Capture the cell that displays the provided text and extract its [X, Y] central coordinate. 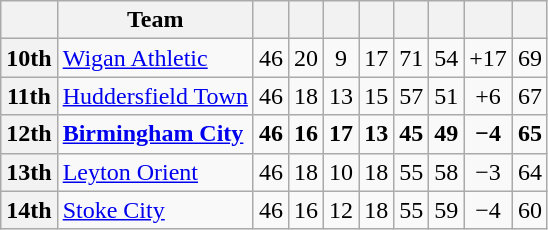
−3 [488, 172]
13th [29, 172]
12 [342, 210]
10th [29, 58]
+6 [488, 96]
58 [446, 172]
65 [530, 134]
67 [530, 96]
Wigan Athletic [155, 58]
11th [29, 96]
15 [376, 96]
69 [530, 58]
51 [446, 96]
71 [412, 58]
57 [412, 96]
49 [446, 134]
Team [155, 20]
20 [306, 58]
12th [29, 134]
59 [446, 210]
Stoke City [155, 210]
14th [29, 210]
45 [412, 134]
9 [342, 58]
60 [530, 210]
Huddersfield Town [155, 96]
+17 [488, 58]
Leyton Orient [155, 172]
Birmingham City [155, 134]
10 [342, 172]
64 [530, 172]
54 [446, 58]
